Pinpoint the cell where the given text exists, returning its (X, Y) midpoint coordinate. 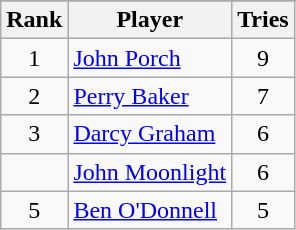
John Moonlight (150, 172)
John Porch (150, 58)
2 (34, 96)
Ben O'Donnell (150, 210)
9 (264, 58)
Perry Baker (150, 96)
3 (34, 134)
Rank (34, 20)
7 (264, 96)
1 (34, 58)
Tries (264, 20)
Player (150, 20)
Darcy Graham (150, 134)
